Pinpoint the cell where the given text exists, returning its [x, y] midpoint coordinate. 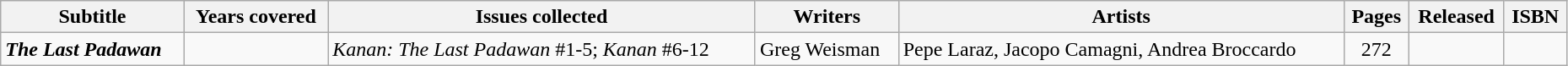
Kanan: The Last Padawan #1-5; Kanan #6-12 [542, 49]
ISBN [1535, 17]
Released [1456, 17]
Subtitle [93, 17]
Writers [827, 17]
Issues collected [542, 17]
Greg Weisman [827, 49]
Artists [1121, 17]
Years covered [256, 17]
272 [1377, 49]
Pages [1377, 17]
The Last Padawan [93, 49]
Pepe Laraz, Jacopo Camagni, Andrea Broccardo [1121, 49]
